Scan for the cell matching the given text and deliver its (x, y) coordinate at center. 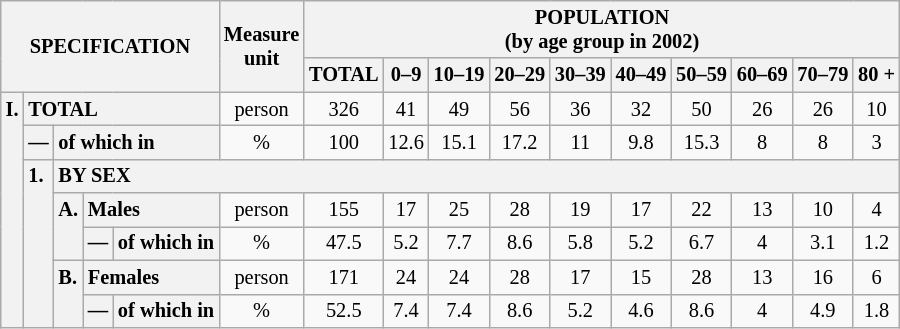
17.2 (520, 142)
155 (344, 210)
0–9 (406, 75)
47.5 (344, 243)
3 (876, 142)
32 (642, 109)
30–39 (580, 75)
Measure unit (262, 46)
B. (68, 294)
70–79 (824, 75)
100 (344, 142)
326 (344, 109)
POPULATION (by age group in 2002) (602, 29)
7.7 (460, 243)
36 (580, 109)
Males (151, 210)
50–59 (702, 75)
50 (702, 109)
41 (406, 109)
15 (642, 277)
6.7 (702, 243)
A. (68, 226)
4.9 (824, 311)
Females (151, 277)
56 (520, 109)
11 (580, 142)
1. (38, 243)
1.8 (876, 311)
10–19 (460, 75)
4.6 (642, 311)
15.3 (702, 142)
3.1 (824, 243)
I. (12, 210)
SPECIFICATION (110, 46)
52.5 (344, 311)
5.8 (580, 243)
BY SEX (477, 176)
19 (580, 210)
20–29 (520, 75)
49 (460, 109)
15.1 (460, 142)
6 (876, 277)
80 + (876, 75)
16 (824, 277)
1.2 (876, 243)
60–69 (762, 75)
12.6 (406, 142)
40–49 (642, 75)
9.8 (642, 142)
171 (344, 277)
25 (460, 210)
22 (702, 210)
